Pinpoint the cell where the given text exists, returning its (X, Y) midpoint coordinate. 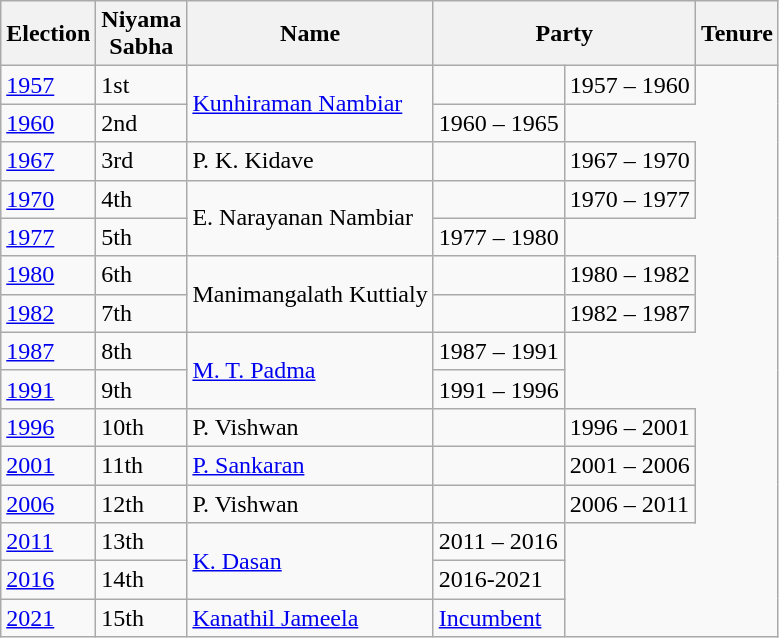
1996 – 2001 (630, 427)
7th (142, 313)
M. T. Padma (310, 370)
1987 (48, 351)
1991 – 1996 (498, 389)
2016-2021 (498, 580)
1996 (48, 427)
2006 – 2011 (630, 503)
1970 – 1977 (630, 199)
1991 (48, 389)
9th (142, 389)
15th (142, 618)
1982 – 1987 (630, 313)
2001 (48, 465)
P. K. Kidave (310, 161)
11th (142, 465)
1977 – 1980 (498, 237)
1982 (48, 313)
13th (142, 542)
2016 (48, 580)
1987 – 1991 (498, 351)
1957 – 1960 (630, 85)
1980 – 1982 (630, 275)
2011 – 2016 (498, 542)
Manimangalath Kuttialy (310, 294)
Kunhiraman Nambiar (310, 104)
3rd (142, 161)
1967 (48, 161)
Election (48, 34)
4th (142, 199)
NiyamaSabha (142, 34)
Kanathil Jameela (310, 618)
2011 (48, 542)
K. Dasan (310, 561)
2001 – 2006 (630, 465)
Incumbent (498, 618)
14th (142, 580)
1960 (48, 123)
10th (142, 427)
1970 (48, 199)
1977 (48, 237)
1st (142, 85)
2006 (48, 503)
E. Narayanan Nambiar (310, 218)
6th (142, 275)
8th (142, 351)
Party (564, 34)
1967 – 1970 (630, 161)
Name (310, 34)
2021 (48, 618)
1980 (48, 275)
2nd (142, 123)
5th (142, 237)
P. Sankaran (310, 465)
1960 – 1965 (498, 123)
12th (142, 503)
1957 (48, 85)
Tenure (736, 34)
